Provide the [X, Y] coordinate of the cell's center where the given text is located.  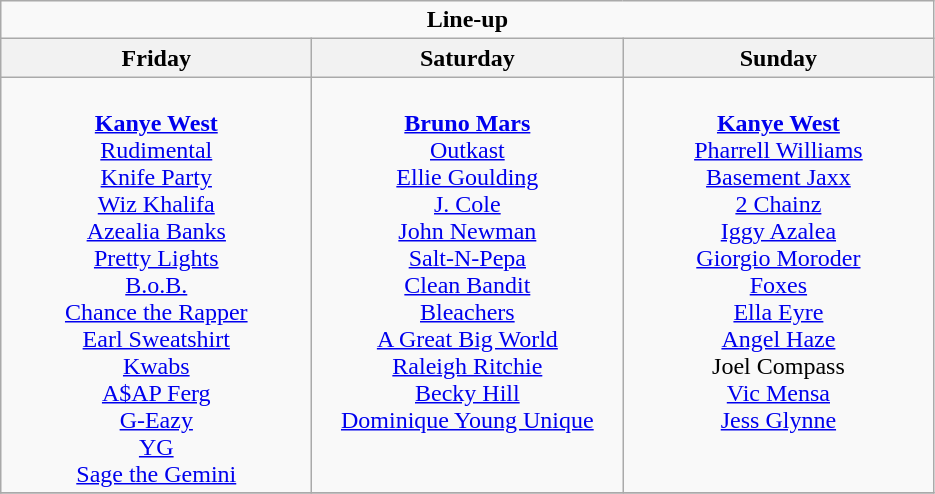
Saturday [468, 58]
Sunday [778, 58]
Friday [156, 58]
Kanye West Pharrell Williams Basement Jaxx 2 Chainz Iggy Azalea Giorgio Moroder Foxes Ella Eyre Angel Haze Joel Compass Vic Mensa Jess Glynne [778, 285]
Line-up [468, 20]
